Locate the cell with the specified text and output its (x, y) center coordinate. 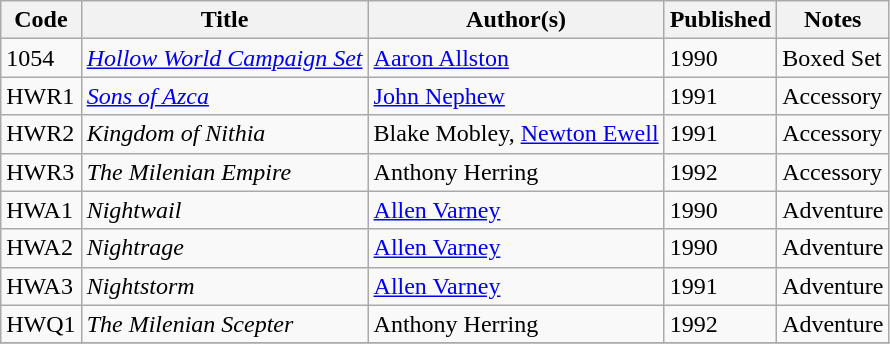
HWQ1 (41, 324)
Sons of Azca (224, 96)
Published (720, 20)
Notes (833, 20)
HWA2 (41, 248)
The Milenian Empire (224, 172)
Code (41, 20)
HWR2 (41, 134)
1054 (41, 58)
Aaron Allston (516, 58)
Kingdom of Nithia (224, 134)
Nightwail (224, 210)
Nightrage (224, 248)
John Nephew (516, 96)
Blake Mobley, Newton Ewell (516, 134)
Nightstorm (224, 286)
The Milenian Scepter (224, 324)
HWA1 (41, 210)
Hollow World Campaign Set (224, 58)
HWR3 (41, 172)
HWA3 (41, 286)
Boxed Set (833, 58)
HWR1 (41, 96)
Author(s) (516, 20)
Title (224, 20)
